Extract the (X, Y) coordinate from the center of the cell holding the provided text.  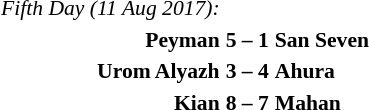
Urom Alyazh (111, 71)
3 – 4 (247, 71)
5 – 1 (247, 40)
Peyman (111, 40)
